Search for the cell housing the specified text and yield its (X, Y) center coordinate. 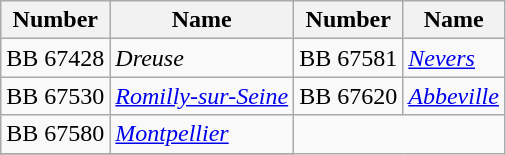
Montpellier (202, 134)
BB 67620 (348, 96)
BB 67428 (56, 58)
Nevers (454, 58)
BB 67580 (56, 134)
BB 67581 (348, 58)
Abbeville (454, 96)
Romilly-sur-Seine (202, 96)
Dreuse (202, 58)
BB 67530 (56, 96)
